Identify which cell holds the provided text, then report its [x, y] central coordinate. 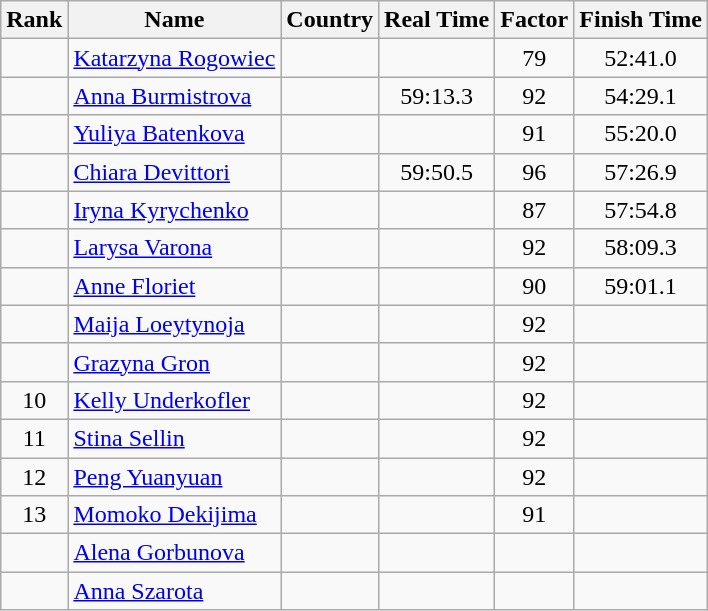
Anna Szarota [174, 591]
Peng Yuanyuan [174, 477]
10 [34, 400]
Country [330, 20]
13 [34, 515]
Stina Sellin [174, 438]
Maija Loeytynoja [174, 324]
Kelly Underkofler [174, 400]
55:20.0 [641, 134]
90 [534, 286]
Anne Floriet [174, 286]
54:29.1 [641, 96]
Real Time [437, 20]
Chiara Devittori [174, 172]
52:41.0 [641, 58]
Grazyna Gron [174, 362]
Momoko Dekijima [174, 515]
Yuliya Batenkova [174, 134]
Katarzyna Rogowiec [174, 58]
87 [534, 210]
59:01.1 [641, 286]
79 [534, 58]
57:54.8 [641, 210]
Name [174, 20]
57:26.9 [641, 172]
Iryna Kyrychenko [174, 210]
Anna Burmistrova [174, 96]
Larysa Varona [174, 248]
Finish Time [641, 20]
Alena Gorbunova [174, 553]
58:09.3 [641, 248]
12 [34, 477]
59:13.3 [437, 96]
Factor [534, 20]
Rank [34, 20]
11 [34, 438]
96 [534, 172]
59:50.5 [437, 172]
